Find where the given text appears and provide that cell's center as [X, Y] coordinate. 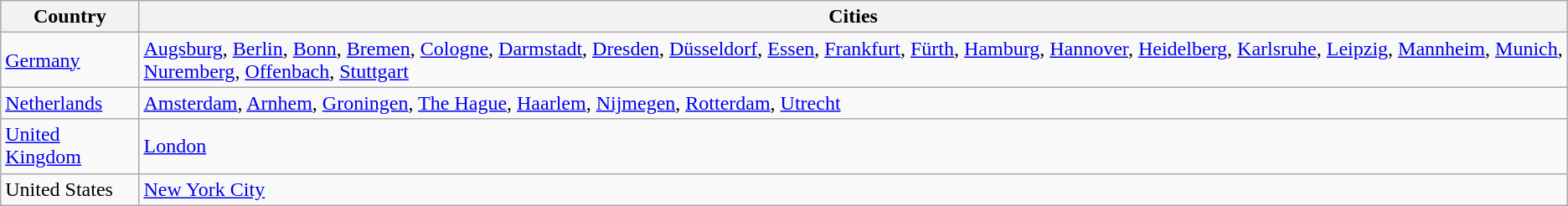
Cities [853, 17]
Germany [70, 60]
Netherlands [70, 103]
New York City [853, 189]
Amsterdam, Arnhem, Groningen, The Hague, Haarlem, Nijmegen, Rotterdam, Utrecht [853, 103]
United Kingdom [70, 146]
United States [70, 189]
London [853, 146]
Country [70, 17]
